Output the [x, y] coordinate of the center of the cell containing the given text.  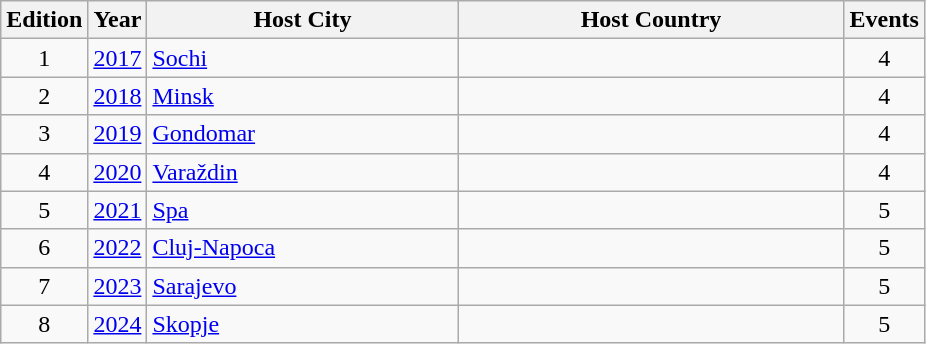
7 [44, 286]
2021 [118, 210]
Sarajevo [302, 286]
Spa [302, 210]
2020 [118, 172]
6 [44, 248]
Minsk [302, 96]
2024 [118, 324]
Events [884, 20]
3 [44, 134]
Skopje [302, 324]
2017 [118, 58]
2019 [118, 134]
Cluj-Napoca [302, 248]
Host City [302, 20]
Varaždin [302, 172]
Host Country [651, 20]
2023 [118, 286]
Edition [44, 20]
2018 [118, 96]
Gondomar [302, 134]
Sochi [302, 58]
1 [44, 58]
2 [44, 96]
8 [44, 324]
2022 [118, 248]
Year [118, 20]
